From the cell containing the given text, extract its center point as (x, y) coordinate. 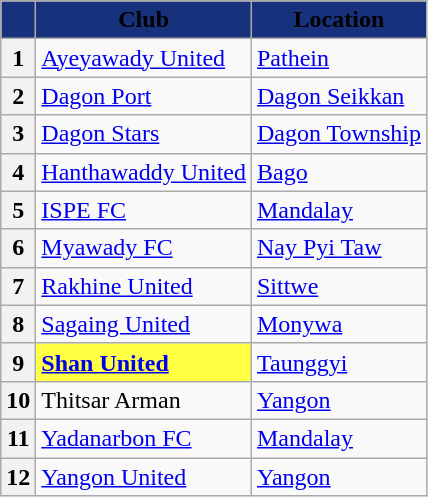
10 (18, 400)
Dagon Township (338, 134)
6 (18, 248)
Taunggyi (338, 362)
Location (338, 20)
Dagon Seikkan (338, 96)
Hanthawaddy United (144, 172)
Club (144, 20)
4 (18, 172)
Sagaing United (144, 324)
8 (18, 324)
Yangon United (144, 477)
Shan United (144, 362)
Bago (338, 172)
7 (18, 286)
Pathein (338, 58)
5 (18, 210)
1 (18, 58)
12 (18, 477)
Ayeyawady United (144, 58)
Myawady FC (144, 248)
9 (18, 362)
3 (18, 134)
Dagon Port (144, 96)
Thitsar Arman (144, 400)
Sittwe (338, 286)
2 (18, 96)
11 (18, 438)
ISPE FC (144, 210)
Yadanarbon FC (144, 438)
Monywa (338, 324)
Rakhine United (144, 286)
Nay Pyi Taw (338, 248)
Dagon Stars (144, 134)
